Extract the (X, Y) coordinate from the center of the cell holding the provided text.  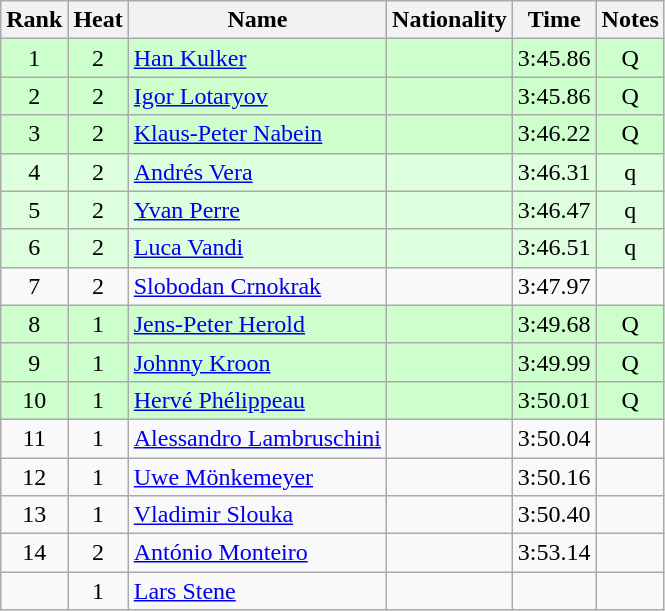
3:47.97 (554, 286)
Vladimir Slouka (257, 515)
3:50.16 (554, 477)
Andrés Vera (257, 172)
3:46.51 (554, 248)
3:50.04 (554, 438)
Time (554, 20)
7 (34, 286)
3:46.22 (554, 134)
Slobodan Crnokrak (257, 286)
António Monteiro (257, 553)
Luca Vandi (257, 248)
6 (34, 248)
Klaus-Peter Nabein (257, 134)
Hervé Phélippeau (257, 400)
Nationality (450, 20)
10 (34, 400)
Notes (630, 20)
Uwe Mönkemeyer (257, 477)
3:49.68 (554, 324)
3:50.01 (554, 400)
3:53.14 (554, 553)
Lars Stene (257, 591)
11 (34, 438)
3:46.31 (554, 172)
5 (34, 210)
13 (34, 515)
Han Kulker (257, 58)
Johnny Kroon (257, 362)
Heat (98, 20)
12 (34, 477)
8 (34, 324)
3:50.40 (554, 515)
3:49.99 (554, 362)
Igor Lotaryov (257, 96)
9 (34, 362)
14 (34, 553)
4 (34, 172)
Yvan Perre (257, 210)
3 (34, 134)
Jens-Peter Herold (257, 324)
3:46.47 (554, 210)
Rank (34, 20)
Name (257, 20)
Alessandro Lambruschini (257, 438)
